Return the [X, Y] coordinate for the center point of the cell that contains the specified text.  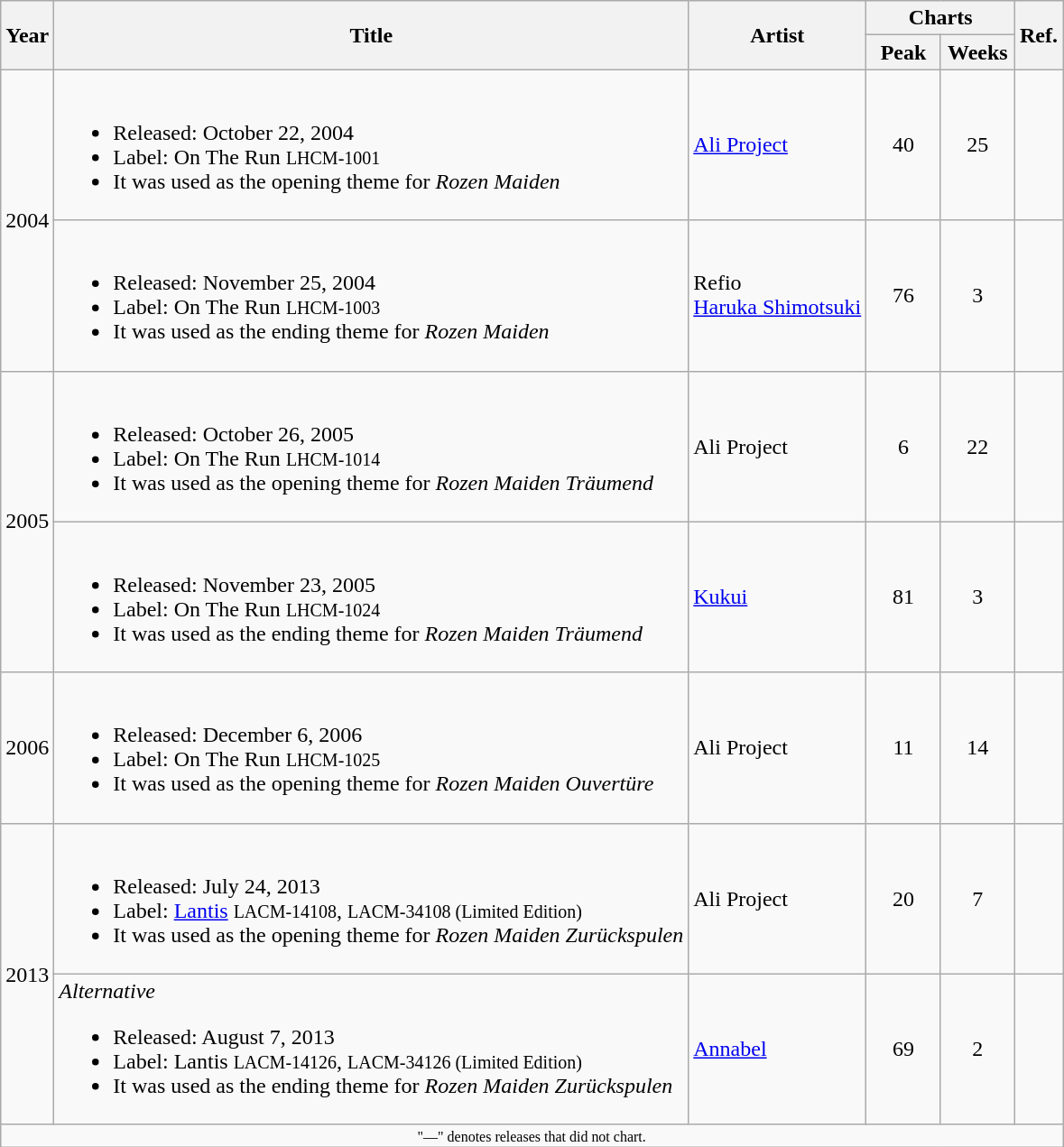
Kukui [778, 597]
Released: July 24, 2013Label: Lantis LACM-14108, LACM-34108 (Limited Edition)It was used as the opening theme for Rozen Maiden Zurückspulen [372, 899]
81 [903, 597]
2004 [27, 220]
Artist [778, 35]
40 [903, 144]
11 [903, 747]
Peak [903, 52]
20 [903, 899]
Ref. [1040, 35]
Annabel [778, 1049]
"—" denotes releases that did not chart. [532, 1135]
25 [977, 144]
69 [903, 1049]
Weeks [977, 52]
Title [372, 35]
14 [977, 747]
Refio Haruka Shimotsuki [778, 296]
2 [977, 1049]
Released: December 6, 2006Label: On The Run LHCM-1025It was used as the opening theme for Rozen Maiden Ouvertüre [372, 747]
Released: October 26, 2005Label: On The Run LHCM-1014It was used as the opening theme for Rozen Maiden Träumend [372, 446]
22 [977, 446]
Charts [940, 18]
7 [977, 899]
2005 [27, 522]
76 [903, 296]
Released: November 25, 2004Label: On The Run LHCM-1003It was used as the ending theme for Rozen Maiden [372, 296]
Released: October 22, 2004Label: On The Run LHCM-1001It was used as the opening theme for Rozen Maiden [372, 144]
2013 [27, 974]
Year [27, 35]
2006 [27, 747]
6 [903, 446]
Released: November 23, 2005Label: On The Run LHCM-1024It was used as the ending theme for Rozen Maiden Träumend [372, 597]
